From the cell containing the given text, extract its center point as [X, Y] coordinate. 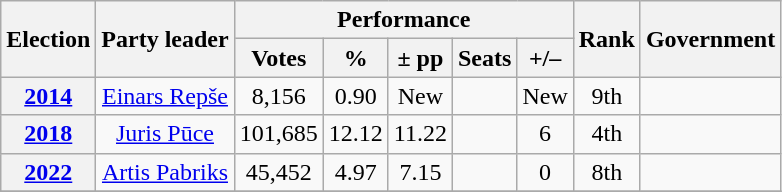
2014 [48, 96]
8th [606, 172]
Rank [606, 39]
6 [545, 134]
101,685 [278, 134]
45,452 [278, 172]
11.22 [420, 134]
7.15 [420, 172]
% [356, 58]
Juris Pūce [165, 134]
Artis Pabriks [165, 172]
12.12 [356, 134]
+/– [545, 58]
Election [48, 39]
0 [545, 172]
± pp [420, 58]
Government [710, 39]
Performance [404, 20]
4th [606, 134]
Seats [484, 58]
Party leader [165, 39]
4.97 [356, 172]
8,156 [278, 96]
Votes [278, 58]
2018 [48, 134]
Einars Repše [165, 96]
2022 [48, 172]
9th [606, 96]
0.90 [356, 96]
